Locate the cell with the specified text and output its [x, y] center coordinate. 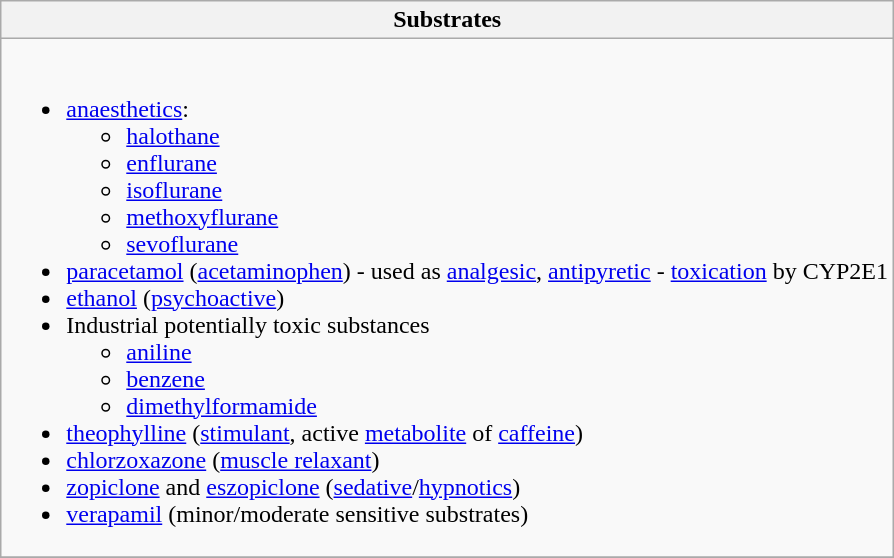
Substrates [448, 20]
